Output the [x, y] coordinate of the center of the cell containing the given text.  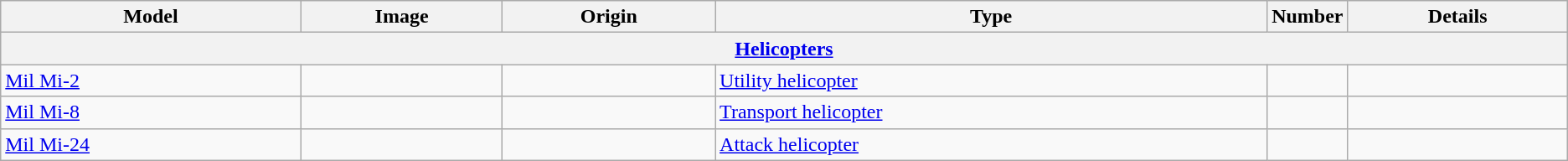
Origin [609, 17]
Type [992, 17]
Transport helicopter [992, 112]
Model [151, 17]
Mil Mi-8 [151, 112]
Utility helicopter [992, 80]
Number [1308, 17]
Details [1457, 17]
Helicopters [784, 49]
Mil Mi-2 [151, 80]
Mil Mi-24 [151, 144]
Attack helicopter [992, 144]
Image [402, 17]
